Return the [X, Y] coordinate for the center point of the cell that contains the specified text.  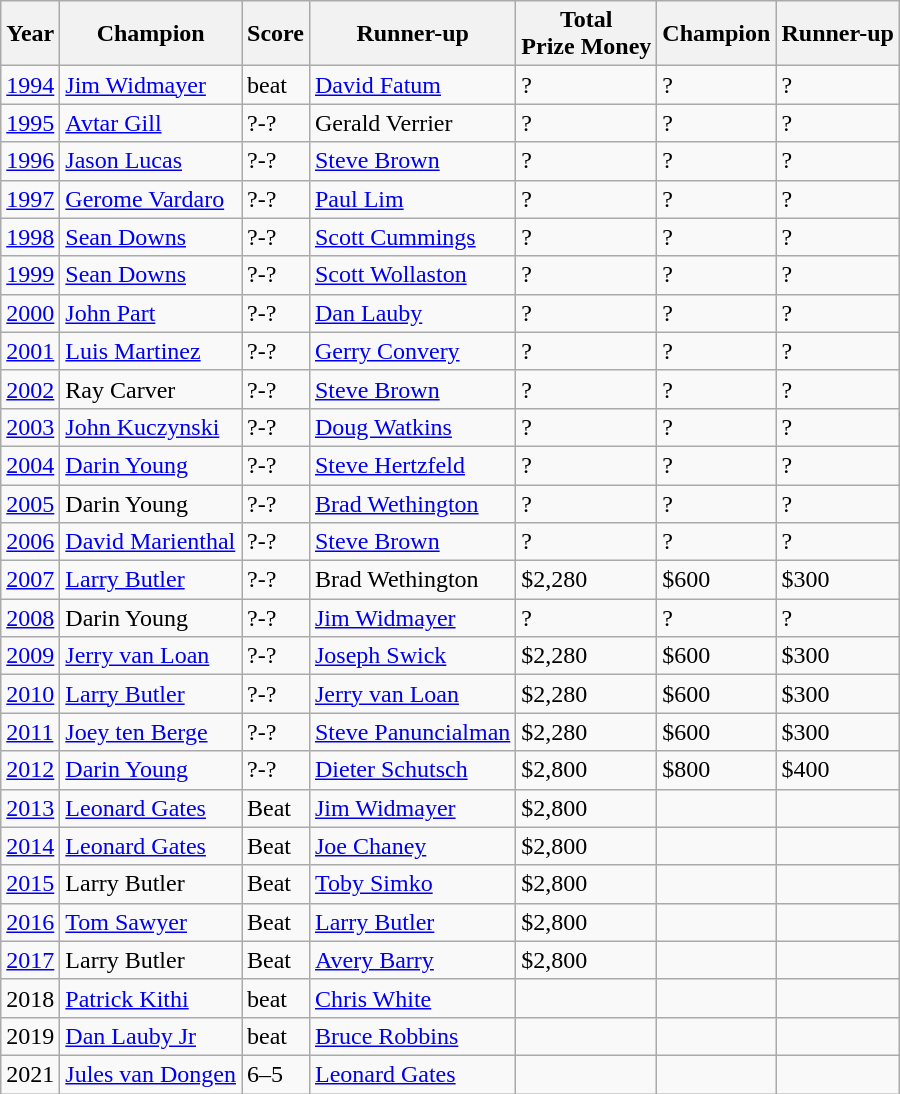
2000 [30, 313]
Gerry Convery [412, 351]
Ray Carver [151, 389]
David Marienthal [151, 542]
$400 [838, 770]
2008 [30, 618]
1997 [30, 199]
Chris White [412, 998]
1998 [30, 237]
6–5 [276, 1074]
2009 [30, 656]
Jules van Dongen [151, 1074]
2004 [30, 465]
Steve Hertzfeld [412, 465]
Jason Lucas [151, 161]
2014 [30, 846]
2017 [30, 960]
Joey ten Berge [151, 732]
TotalPrize Money [586, 34]
Toby Simko [412, 884]
2001 [30, 351]
2007 [30, 580]
Tom Sawyer [151, 922]
1999 [30, 275]
Dan Lauby Jr [151, 1036]
Avery Barry [412, 960]
2012 [30, 770]
Dan Lauby [412, 313]
2015 [30, 884]
$800 [716, 770]
Patrick Kithi [151, 998]
Dieter Schutsch [412, 770]
2002 [30, 389]
Score [276, 34]
Scott Cummings [412, 237]
Joe Chaney [412, 846]
2006 [30, 542]
Gerald Verrier [412, 123]
1994 [30, 85]
2005 [30, 503]
2003 [30, 427]
John Kuczynski [151, 427]
Bruce Robbins [412, 1036]
David Fatum [412, 85]
2021 [30, 1074]
John Part [151, 313]
Steve Panuncialman [412, 732]
2013 [30, 808]
Doug Watkins [412, 427]
Paul Lim [412, 199]
Gerome Vardaro [151, 199]
1996 [30, 161]
Luis Martinez [151, 351]
2016 [30, 922]
2019 [30, 1036]
Joseph Swick [412, 656]
1995 [30, 123]
Scott Wollaston [412, 275]
2011 [30, 732]
Year [30, 34]
2018 [30, 998]
Avtar Gill [151, 123]
2010 [30, 694]
